Provide the (X, Y) coordinate of the cell's center where the given text is located.  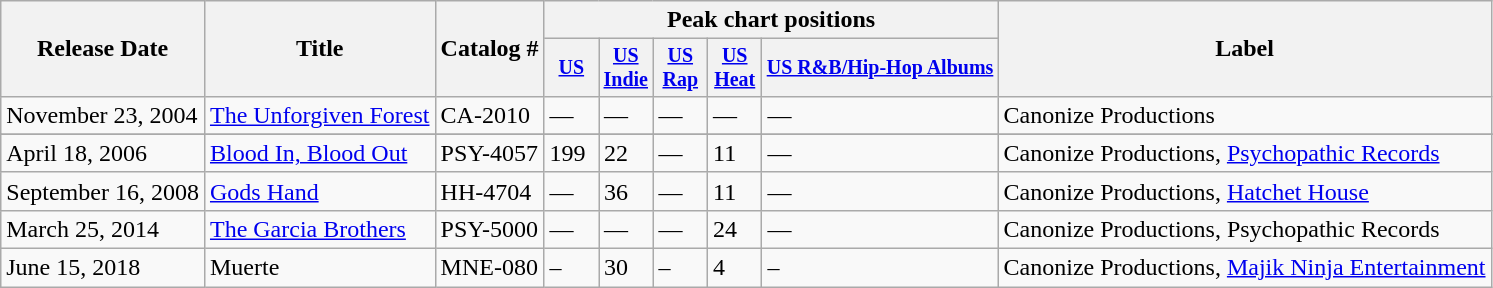
November 23, 2004 (103, 115)
Blood In, Blood Out (320, 153)
Catalog # (490, 49)
MNE-080 (490, 268)
US Heat (734, 68)
Peak chart positions (771, 20)
CA-2010 (490, 115)
Gods Hand (320, 191)
June 15, 2018 (103, 268)
PSY-5000 (490, 229)
US R&B/Hip-Hop Albums (880, 68)
Title (320, 49)
Canonize Productions, Hatchet House (1244, 191)
April 18, 2006 (103, 153)
Muerte (320, 268)
US Indie (626, 68)
36 (626, 191)
The Unforgiven Forest (320, 115)
Canonize Productions (1244, 115)
199 (571, 153)
Canonize Productions, Majik Ninja Entertainment (1244, 268)
US (571, 68)
24 (734, 229)
HH-4704 (490, 191)
Release Date (103, 49)
4 (734, 268)
22 (626, 153)
The Garcia Brothers (320, 229)
US Rap (680, 68)
September 16, 2008 (103, 191)
March 25, 2014 (103, 229)
Label (1244, 49)
30 (626, 268)
PSY-4057 (490, 153)
